From the cell containing the given text, extract its center point as [x, y] coordinate. 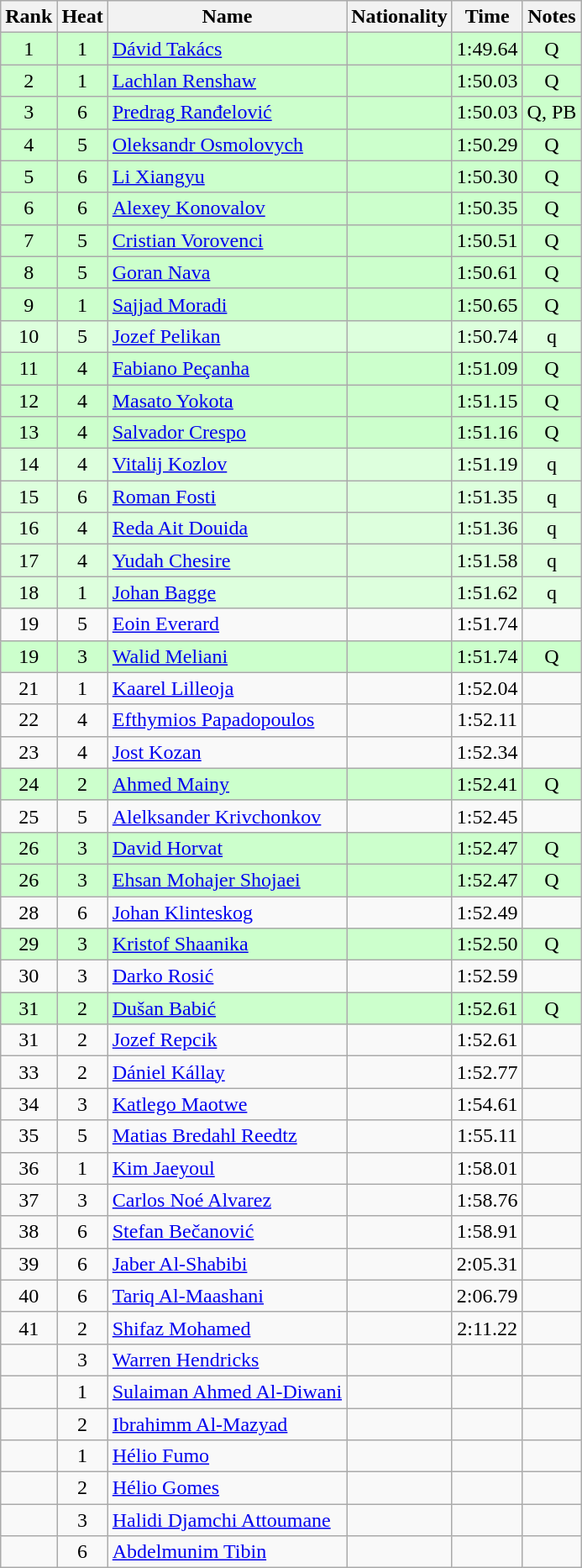
11 [29, 368]
1:50.35 [487, 208]
24 [29, 784]
10 [29, 336]
Jozef Repcik [227, 1040]
23 [29, 752]
1:50.30 [487, 176]
Hélio Fumo [227, 1456]
Cristian Vorovenci [227, 240]
2:11.22 [487, 1328]
22 [29, 720]
Sajjad Moradi [227, 304]
Dávid Takács [227, 49]
Roman Fosti [227, 497]
Kim Jaeyoul [227, 1168]
Salvador Crespo [227, 433]
Notes [552, 17]
15 [29, 497]
16 [29, 529]
Kaarel Lilleoja [227, 688]
1:52.41 [487, 784]
Li Xiangyu [227, 176]
Nationality [400, 17]
Name [227, 17]
Hélio Gomes [227, 1488]
Alelksander Krivchonkov [227, 816]
Darko Rosić [227, 976]
Q, PB [552, 113]
Dušan Babić [227, 1008]
1:52.45 [487, 816]
40 [29, 1296]
David Horvat [227, 848]
1:52.59 [487, 976]
Katlego Maotwe [227, 1104]
28 [29, 912]
Yudah Chesire [227, 560]
Fabiano Peçanha [227, 368]
30 [29, 976]
1:55.11 [487, 1136]
8 [29, 272]
Ibrahimm Al-Mazyad [227, 1424]
33 [29, 1072]
13 [29, 433]
1:50.29 [487, 145]
21 [29, 688]
Goran Nava [227, 272]
29 [29, 944]
Rank [29, 17]
41 [29, 1328]
12 [29, 401]
Carlos Noé Alvarez [227, 1200]
1:52.34 [487, 752]
Tariq Al-Maashani [227, 1296]
1:50.51 [487, 240]
Vitalij Kozlov [227, 465]
Dániel Kállay [227, 1072]
14 [29, 465]
1:51.09 [487, 368]
1:51.15 [487, 401]
Johan Klinteskog [227, 912]
Warren Hendricks [227, 1360]
1:52.50 [487, 944]
1:49.64 [487, 49]
Masato Yokota [227, 401]
36 [29, 1168]
Ahmed Mainy [227, 784]
7 [29, 240]
Ehsan Mohajer Shojaei [227, 880]
Stefan Bečanović [227, 1232]
Halidi Djamchi Attoumane [227, 1520]
1:51.16 [487, 433]
9 [29, 304]
1:52.11 [487, 720]
37 [29, 1200]
Jost Kozan [227, 752]
Abdelmunim Tibin [227, 1552]
2:06.79 [487, 1296]
Shifaz Mohamed [227, 1328]
39 [29, 1264]
Jozef Pelikan [227, 336]
Lachlan Renshaw [227, 81]
1:51.35 [487, 497]
1:54.61 [487, 1104]
1:52.77 [487, 1072]
17 [29, 560]
2:05.31 [487, 1264]
38 [29, 1232]
Walid Meliani [227, 656]
34 [29, 1104]
Matias Bredahl Reedtz [227, 1136]
Kristof Shaanika [227, 944]
18 [29, 592]
1:51.62 [487, 592]
Efthymios Papadopoulos [227, 720]
1:51.58 [487, 560]
Reda Ait Douida [227, 529]
Heat [82, 17]
Oleksandr Osmolovych [227, 145]
35 [29, 1136]
Alexey Konovalov [227, 208]
1:51.19 [487, 465]
Jaber Al-Shabibi [227, 1264]
Sulaiman Ahmed Al-Diwani [227, 1392]
1:50.61 [487, 272]
1:51.36 [487, 529]
1:52.04 [487, 688]
Johan Bagge [227, 592]
1:58.76 [487, 1200]
1:52.49 [487, 912]
25 [29, 816]
Predrag Ranđelović [227, 113]
1:58.01 [487, 1168]
Eoin Everard [227, 624]
1:50.65 [487, 304]
1:50.74 [487, 336]
Time [487, 17]
1:58.91 [487, 1232]
